Provide the [x, y] coordinate of the cell's center where the given text is located.  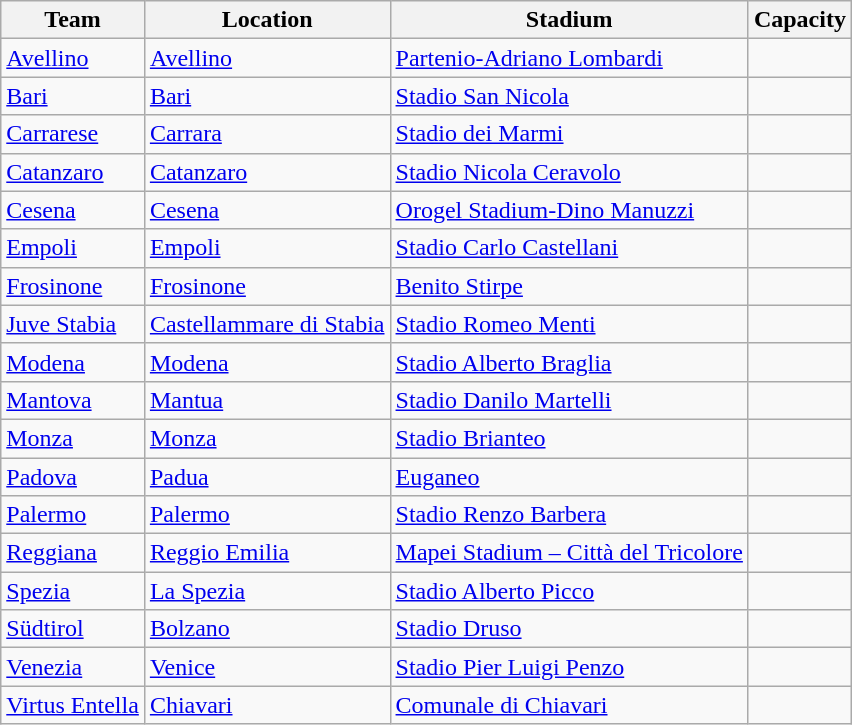
Reggio Emilia [267, 553]
Stadio San Nicola [569, 96]
Euganeo [569, 477]
Castellammare di Stabia [267, 324]
Spezia [73, 591]
Juve Stabia [73, 324]
Venezia [73, 667]
Südtirol [73, 629]
Bolzano [267, 629]
Benito Stirpe [569, 286]
Chiavari [267, 705]
Virtus Entella [73, 705]
Reggiana [73, 553]
Stadio dei Marmi [569, 134]
Stadio Renzo Barbera [569, 515]
Padua [267, 477]
Orogel Stadium-Dino Manuzzi [569, 210]
Location [267, 20]
La Spezia [267, 591]
Stadio Brianteo [569, 438]
Mantova [73, 400]
Mapei Stadium – Città del Tricolore [569, 553]
Carrara [267, 134]
Stadio Carlo Castellani [569, 248]
Comunale di Chiavari [569, 705]
Stadio Alberto Braglia [569, 362]
Partenio-Adriano Lombardi [569, 58]
Stadio Danilo Martelli [569, 400]
Capacity [800, 20]
Stadium [569, 20]
Team [73, 20]
Stadio Romeo Menti [569, 324]
Venice [267, 667]
Stadio Alberto Picco [569, 591]
Padova [73, 477]
Carrarese [73, 134]
Mantua [267, 400]
Stadio Nicola Ceravolo [569, 172]
Stadio Druso [569, 629]
Stadio Pier Luigi Penzo [569, 667]
